Identify which cell holds the provided text, then report its (X, Y) central coordinate. 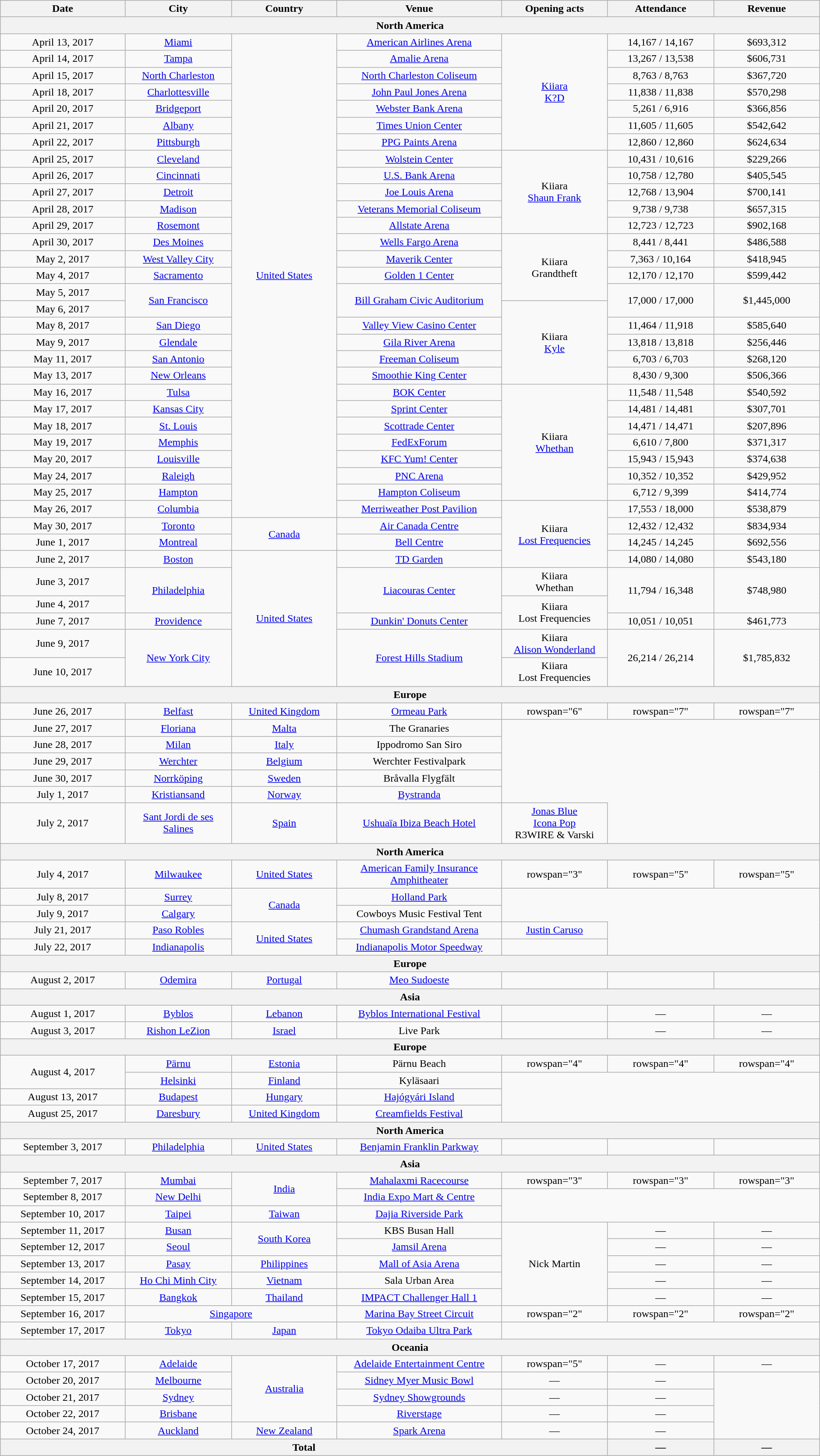
Marina Bay Street Circuit (419, 1314)
Surrey (178, 897)
July 4, 2017 (63, 875)
Tulsa (178, 392)
Vietnam (285, 1280)
June 9, 2017 (63, 643)
14,080 / 14,080 (661, 559)
$902,168 (767, 226)
Sala Urban Area (419, 1280)
10,352 / 10,352 (661, 475)
Daresbury (178, 1114)
New Delhi (178, 1197)
Creamfields Festival (419, 1114)
$585,640 (767, 326)
Bell Centre (419, 542)
July 9, 2017 (63, 914)
BOK Center (419, 392)
Bystranda (419, 795)
Mahalaxmi Racecourse (419, 1180)
Israel (285, 1030)
$624,634 (767, 142)
12,432 / 12,432 (661, 526)
Belgium (285, 761)
Busan (178, 1230)
Taiwan (285, 1214)
April 29, 2017 (63, 226)
8,441 / 8,441 (661, 242)
14,481 / 14,481 (661, 409)
Raleigh (178, 475)
Sidney Myer Music Bowl (419, 1381)
New Orleans (178, 376)
May 4, 2017 (63, 276)
May 9, 2017 (63, 342)
Revenue (767, 9)
Webster Bank Arena (419, 109)
Auckland (178, 1431)
$229,266 (767, 159)
April 27, 2017 (63, 192)
Adelaide Entertainment Centre (419, 1364)
West Valley City (178, 259)
May 20, 2017 (63, 459)
Odemira (178, 980)
May 30, 2017 (63, 526)
June 26, 2017 (63, 711)
Mumbai (178, 1180)
Maverik Center (419, 259)
IMPACT Challenger Hall 1 (419, 1297)
11,794 / 16,348 (661, 590)
Hajógyári Island (419, 1097)
Milwaukee (178, 875)
Taipei (178, 1214)
$540,592 (767, 392)
$692,556 (767, 542)
September 17, 2017 (63, 1330)
May 16, 2017 (63, 392)
Ho Chi Minh City (178, 1280)
$570,298 (767, 92)
Madison (178, 209)
Tokyo Odaiba Ultra Park (419, 1330)
Riverstage (419, 1414)
May 17, 2017 (63, 409)
Tokyo (178, 1330)
FedExForum (419, 442)
May 6, 2017 (63, 309)
Werchter Festivalpark (419, 761)
June 1, 2017 (63, 542)
August 4, 2017 (63, 1072)
Pärnu Beach (419, 1063)
June 28, 2017 (63, 744)
July 2, 2017 (63, 823)
October 20, 2017 (63, 1381)
Hungary (285, 1097)
Holland Park (419, 897)
Bangkok (178, 1297)
Singapore (231, 1314)
6,610 / 7,800 (661, 442)
9,738 / 9,738 (661, 209)
Budapest (178, 1097)
11,605 / 11,605 (661, 125)
8,763 / 8,763 (661, 75)
6,712 / 9,399 (661, 492)
June 2, 2017 (63, 559)
Italy (285, 744)
Bill Graham Civic Auditorium (419, 301)
TD Garden (419, 559)
12,768 / 13,904 (661, 192)
July 8, 2017 (63, 897)
Seoul (178, 1247)
June 30, 2017 (63, 778)
Venue (419, 9)
Indianapolis (178, 947)
Cincinnati (178, 175)
11,548 / 11,548 (661, 392)
$486,588 (767, 242)
Dajia Riverside Park (419, 1214)
John Paul Jones Arena (419, 92)
Belfast (178, 711)
May 24, 2017 (63, 475)
Tampa (178, 59)
$366,856 (767, 109)
October 22, 2017 (63, 1414)
$418,945 (767, 259)
14,471 / 14,471 (661, 425)
Freeman Coliseum (419, 359)
Wells Fargo Arena (419, 242)
$307,701 (767, 409)
$256,446 (767, 342)
September 11, 2017 (63, 1230)
Pasay (178, 1264)
Sant Jordi de ses Salines (178, 823)
Scottrade Center (419, 425)
$543,180 (767, 559)
Pärnu (178, 1063)
KiiaraKyle (555, 342)
Pittsburgh (178, 142)
Attendance (661, 9)
Date (63, 9)
April 21, 2017 (63, 125)
Australia (285, 1389)
Spain (285, 823)
PNC Arena (419, 475)
July 22, 2017 (63, 947)
June 27, 2017 (63, 728)
Ormeau Park (419, 711)
Norrköping (178, 778)
Golden 1 Center (419, 276)
Forest Hills Stadium (419, 658)
May 13, 2017 (63, 376)
Columbia (178, 509)
May 5, 2017 (63, 292)
PPG Paints Arena (419, 142)
10,051 / 10,051 (661, 621)
September 16, 2017 (63, 1314)
Albany (178, 125)
$506,366 (767, 376)
Sydney Showgrounds (419, 1397)
Mall of Asia Arena (419, 1264)
August 25, 2017 (63, 1114)
May 19, 2017 (63, 442)
Sydney (178, 1397)
Japan (285, 1330)
Country (285, 9)
Lebanon (285, 1013)
Charlottesville (178, 92)
April 20, 2017 (63, 109)
17,000 / 17,000 (661, 301)
August 13, 2017 (63, 1097)
May 11, 2017 (63, 359)
Jonas BlueIcona PopR3WIRE & Varski (555, 823)
Byblos (178, 1013)
Sprint Center (419, 409)
India (285, 1189)
Sacramento (178, 276)
Oceania (410, 1347)
Hampton Coliseum (419, 492)
April 15, 2017 (63, 75)
12,170 / 12,170 (661, 276)
Byblos International Festival (419, 1013)
Thailand (285, 1297)
$657,315 (767, 209)
June 10, 2017 (63, 672)
North Charleston Coliseum (419, 75)
KFC Yum! Center (419, 459)
June 29, 2017 (63, 761)
$834,934 (767, 526)
10,758 / 12,780 (661, 175)
$700,141 (767, 192)
Ippodromo San Siro (419, 744)
Miami (178, 42)
Joe Louis Arena (419, 192)
5,261 / 6,916 (661, 109)
Kristiansand (178, 795)
8,430 / 9,300 (661, 376)
October 24, 2017 (63, 1431)
14,167 / 14,167 (661, 42)
Louisville (178, 459)
Sweden (285, 778)
India Expo Mart & Centre (419, 1197)
April 14, 2017 (63, 59)
Live Park (419, 1030)
Smoothie King Center (419, 376)
September 12, 2017 (63, 1247)
August 3, 2017 (63, 1030)
13,267 / 13,538 (661, 59)
Milan (178, 744)
$268,120 (767, 359)
Helsinki (178, 1080)
Philippines (285, 1264)
15,943 / 15,943 (661, 459)
Amalie Arena (419, 59)
Rosemont (178, 226)
Melbourne (178, 1381)
$599,442 (767, 276)
$367,720 (767, 75)
Cleveland (178, 159)
Air Canada Centre (419, 526)
Dunkin' Donuts Center (419, 621)
The Granaries (419, 728)
Bråvalla Flygfält (419, 778)
$461,773 (767, 621)
Times Union Center (419, 125)
12,723 / 12,723 (661, 226)
U.S. Bank Arena (419, 175)
12,860 / 12,860 (661, 142)
Indianapolis Motor Speedway (419, 947)
Montreal (178, 542)
KBS Busan Hall (419, 1230)
August 1, 2017 (63, 1013)
American Family Insurance Amphitheater (419, 875)
Calgary (178, 914)
May 18, 2017 (63, 425)
$414,774 (767, 492)
June 3, 2017 (63, 582)
Werchter (178, 761)
KiiaraShaun Frank (555, 192)
June 7, 2017 (63, 621)
Wolstein Center (419, 159)
Detroit (178, 192)
$405,545 (767, 175)
New York City (178, 658)
New Zealand (285, 1431)
St. Louis (178, 425)
Brisbane (178, 1414)
Glendale (178, 342)
$693,312 (767, 42)
KiiaraGrandtheft (555, 267)
Cowboys Music Festival Tent (419, 914)
April 30, 2017 (63, 242)
July 1, 2017 (63, 795)
September 13, 2017 (63, 1264)
Veterans Memorial Coliseum (419, 209)
September 15, 2017 (63, 1297)
Portugal (285, 980)
May 25, 2017 (63, 492)
April 18, 2017 (63, 92)
11,464 / 11,918 (661, 326)
$1,785,832 (767, 658)
Chumash Grandstand Arena (419, 930)
$371,317 (767, 442)
July 21, 2017 (63, 930)
Jamsil Arena (419, 1247)
$374,638 (767, 459)
Des Moines (178, 242)
June 4, 2017 (63, 604)
American Airlines Arena (419, 42)
April 22, 2017 (63, 142)
Memphis (178, 442)
$1,445,000 (767, 301)
Justin Caruso (555, 930)
Malta (285, 728)
August 2, 2017 (63, 980)
South Korea (285, 1239)
April 25, 2017 (63, 159)
Kansas City (178, 409)
13,818 / 13,818 (661, 342)
Spark Arena (419, 1431)
Norway (285, 795)
Liacouras Center (419, 590)
14,245 / 14,245 (661, 542)
San Antonio (178, 359)
San Francisco (178, 301)
26,214 / 26,214 (661, 658)
May 8, 2017 (63, 326)
North Charleston (178, 75)
May 26, 2017 (63, 509)
Providence (178, 621)
$606,731 (767, 59)
Hampton (178, 492)
Benjamin Franklin Parkway (419, 1147)
April 28, 2017 (63, 209)
$538,879 (767, 509)
April 26, 2017 (63, 175)
May 2, 2017 (63, 259)
September 14, 2017 (63, 1280)
Total (304, 1447)
City (178, 9)
Paso Robles (178, 930)
Gila River Arena (419, 342)
$207,896 (767, 425)
rowspan="6" (555, 711)
Floriana (178, 728)
$429,952 (767, 475)
Opening acts (555, 9)
$748,980 (767, 590)
Adelaide (178, 1364)
10,431 / 10,616 (661, 159)
San Diego (178, 326)
Finland (285, 1080)
Boston (178, 559)
Rishon LeZion (178, 1030)
Allstate Arena (419, 226)
September 8, 2017 (63, 1197)
Meo Sudoeste (419, 980)
October 21, 2017 (63, 1397)
11,838 / 11,838 (661, 92)
7,363 / 10,164 (661, 259)
6,703 / 6,703 (661, 359)
October 17, 2017 (63, 1364)
KiiaraK?D (555, 92)
Kyläsaari (419, 1080)
Merriweather Post Pavilion (419, 509)
Toronto (178, 526)
Ushuaïa Ibiza Beach Hotel (419, 823)
17,553 / 18,000 (661, 509)
September 10, 2017 (63, 1214)
$542,642 (767, 125)
Estonia (285, 1063)
Nick Martin (555, 1264)
KiiaraAlison Wonderland (555, 643)
September 7, 2017 (63, 1180)
Valley View Casino Center (419, 326)
Bridgeport (178, 109)
September 3, 2017 (63, 1147)
April 13, 2017 (63, 42)
